Scan for the cell matching the given text and deliver its (x, y) coordinate at center. 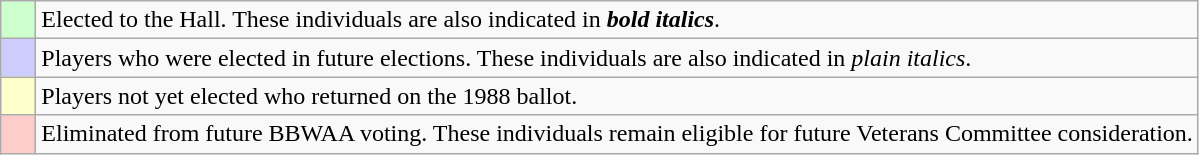
Elected to the Hall. These individuals are also indicated in bold italics. (618, 20)
Players who were elected in future elections. These individuals are also indicated in plain italics. (618, 58)
Players not yet elected who returned on the 1988 ballot. (618, 96)
Eliminated from future BBWAA voting. These individuals remain eligible for future Veterans Committee consideration. (618, 134)
